Identify which cell holds the provided text, then report its (X, Y) central coordinate. 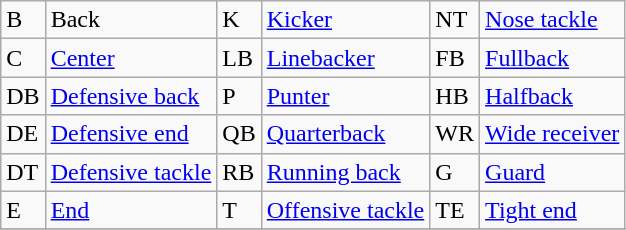
End (131, 210)
Defensive end (131, 134)
Offensive tackle (346, 210)
DB (23, 96)
Running back (346, 172)
Wide receiver (552, 134)
Quarterback (346, 134)
DT (23, 172)
Punter (346, 96)
NT (455, 20)
RB (239, 172)
WR (455, 134)
Halfback (552, 96)
T (239, 210)
QB (239, 134)
HB (455, 96)
DE (23, 134)
B (23, 20)
Center (131, 58)
Defensive back (131, 96)
Back (131, 20)
C (23, 58)
Defensive tackle (131, 172)
TE (455, 210)
Fullback (552, 58)
Kicker (346, 20)
LB (239, 58)
E (23, 210)
FB (455, 58)
P (239, 96)
G (455, 172)
K (239, 20)
Tight end (552, 210)
Linebacker (346, 58)
Guard (552, 172)
Nose tackle (552, 20)
